From the cell containing the given text, extract its center point as [x, y] coordinate. 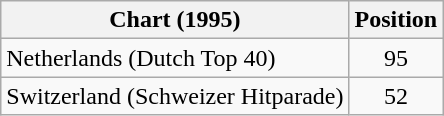
Chart (1995) [175, 20]
Netherlands (Dutch Top 40) [175, 58]
Switzerland (Schweizer Hitparade) [175, 96]
Position [396, 20]
52 [396, 96]
95 [396, 58]
